Search for the cell housing the specified text and yield its [X, Y] center coordinate. 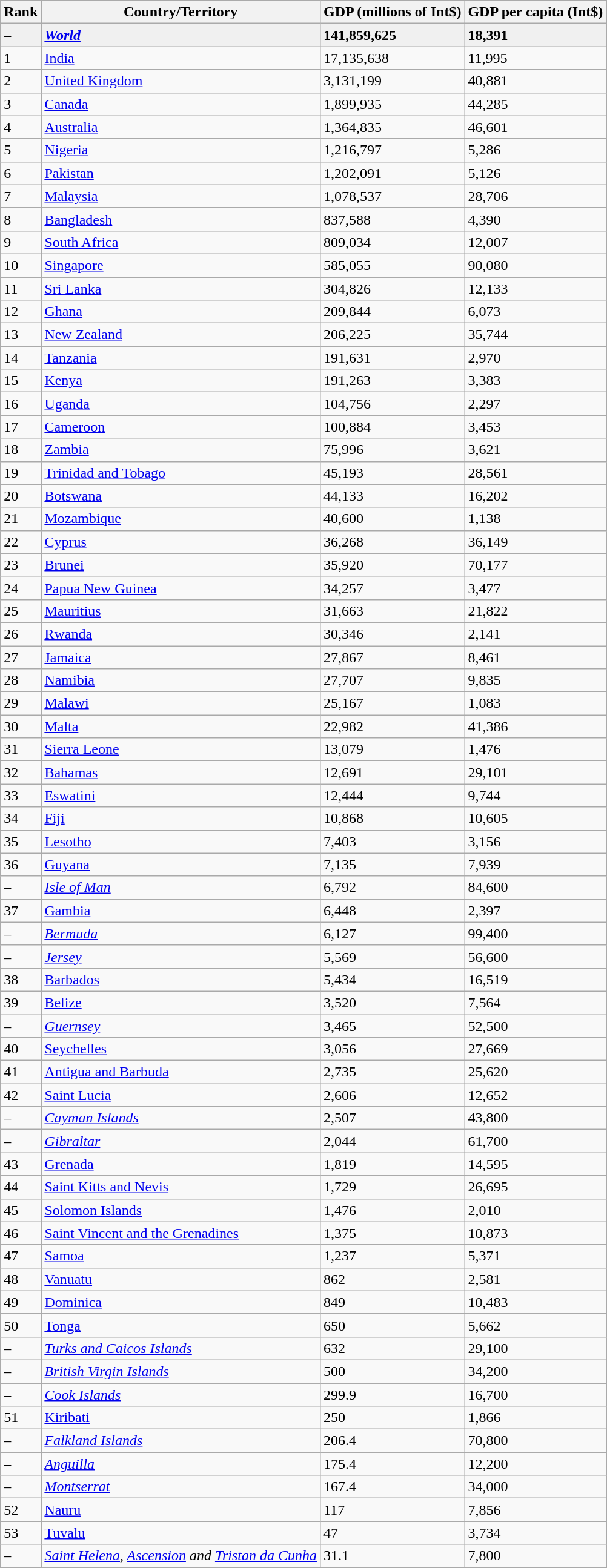
34,000 [536, 1487]
Jamaica [181, 657]
632 [392, 1348]
Saint Kitts and Nevis [181, 1187]
34,257 [392, 588]
Antigua and Barbuda [181, 1072]
35,744 [536, 335]
36,268 [392, 542]
27,707 [392, 680]
25 [21, 611]
Tanzania [181, 358]
35,920 [392, 565]
117 [392, 1510]
27,867 [392, 657]
43 [21, 1164]
India [181, 58]
2,141 [536, 634]
23 [21, 565]
52,500 [536, 1026]
1,729 [392, 1187]
206,225 [392, 335]
31 [21, 749]
Tuvalu [181, 1533]
4 [21, 127]
104,756 [392, 404]
2,606 [392, 1095]
25,167 [392, 703]
1,364,835 [392, 127]
27,669 [536, 1049]
48 [21, 1279]
250 [392, 1418]
25,620 [536, 1072]
GDP (millions of Int$) [392, 12]
1,819 [392, 1164]
Gambia [181, 911]
32 [21, 772]
44,285 [536, 104]
1,866 [536, 1418]
Papua New Guinea [181, 588]
53 [21, 1533]
1,899,935 [392, 104]
5,569 [392, 957]
206.4 [392, 1441]
Sri Lanka [181, 289]
16,519 [536, 980]
Malawi [181, 703]
8,461 [536, 657]
36 [21, 865]
2,397 [536, 911]
Guernsey [181, 1026]
Nigeria [181, 150]
304,826 [392, 289]
16,700 [536, 1394]
61,700 [536, 1141]
1,237 [392, 1256]
28,561 [536, 473]
Seychelles [181, 1049]
20 [21, 496]
Rwanda [181, 634]
2,507 [392, 1118]
849 [392, 1302]
6,792 [392, 888]
1,138 [536, 519]
South Africa [181, 242]
3,383 [536, 381]
Guyana [181, 865]
75,996 [392, 450]
Country/Territory [181, 12]
21,822 [536, 611]
6,073 [536, 312]
7,800 [536, 1556]
12,444 [392, 796]
191,631 [392, 358]
46 [21, 1233]
45 [21, 1210]
Montserrat [181, 1487]
500 [392, 1371]
43,800 [536, 1118]
12,652 [536, 1095]
14,595 [536, 1164]
18 [21, 450]
13 [21, 335]
9,744 [536, 796]
12,200 [536, 1464]
19 [21, 473]
Saint Vincent and the Grenadines [181, 1233]
1,216,797 [392, 150]
Cook Islands [181, 1394]
Bangladesh [181, 219]
3 [21, 104]
191,263 [392, 381]
Mauritius [181, 611]
35 [21, 842]
Sierra Leone [181, 749]
13,079 [392, 749]
33 [21, 796]
7 [21, 196]
7,564 [536, 1003]
22,982 [392, 726]
31,663 [392, 611]
Australia [181, 127]
Mozambique [181, 519]
11,995 [536, 58]
United Kingdom [181, 81]
41 [21, 1072]
585,055 [392, 265]
29,101 [536, 772]
3,477 [536, 588]
Fiji [181, 819]
9 [21, 242]
Jersey [181, 957]
70,177 [536, 565]
39 [21, 1003]
Eswatini [181, 796]
27 [21, 657]
Ghana [181, 312]
42 [21, 1095]
51 [21, 1418]
Falkland Islands [181, 1441]
Belize [181, 1003]
6,127 [392, 934]
11 [21, 289]
40,600 [392, 519]
Anguilla [181, 1464]
41,386 [536, 726]
90,080 [536, 265]
26,695 [536, 1187]
2,297 [536, 404]
34 [21, 819]
167.4 [392, 1487]
1 [21, 58]
7,403 [392, 842]
New Zealand [181, 335]
99,400 [536, 934]
6 [21, 173]
Grenada [181, 1164]
Turks and Caicos Islands [181, 1348]
14 [21, 358]
52 [21, 1510]
Uganda [181, 404]
Zambia [181, 450]
Barbados [181, 980]
Namibia [181, 680]
2,735 [392, 1072]
3,156 [536, 842]
5,286 [536, 150]
15 [21, 381]
5,662 [536, 1325]
12,133 [536, 289]
6,448 [392, 911]
Bahamas [181, 772]
Saint Helena, Ascension and Tristan da Cunha [181, 1556]
3,131,199 [392, 81]
Saint Lucia [181, 1095]
Vanuatu [181, 1279]
209,844 [392, 312]
1,202,091 [392, 173]
175.4 [392, 1464]
9,835 [536, 680]
12,691 [392, 772]
36,149 [536, 542]
29 [21, 703]
70,800 [536, 1441]
Canada [181, 104]
Kiribati [181, 1418]
46,601 [536, 127]
Rank [21, 12]
7,856 [536, 1510]
5 [21, 150]
10,873 [536, 1233]
30,346 [392, 634]
10,868 [392, 819]
Samoa [181, 1256]
Tonga [181, 1325]
5,371 [536, 1256]
17 [21, 427]
3,734 [536, 1533]
12 [21, 312]
16 [21, 404]
Pakistan [181, 173]
Brunei [181, 565]
Cyprus [181, 542]
17,135,638 [392, 58]
29,100 [536, 1348]
38 [21, 980]
100,884 [392, 427]
837,588 [392, 219]
Solomon Islands [181, 1210]
22 [21, 542]
650 [392, 1325]
3,056 [392, 1049]
Bermuda [181, 934]
2,044 [392, 1141]
2,581 [536, 1279]
50 [21, 1325]
3,465 [392, 1026]
84,600 [536, 888]
12,007 [536, 242]
Isle of Man [181, 888]
30 [21, 726]
4,390 [536, 219]
1,083 [536, 703]
44 [21, 1187]
10,483 [536, 1302]
World [181, 35]
40,881 [536, 81]
45,193 [392, 473]
Dominica [181, 1302]
2,010 [536, 1210]
37 [21, 911]
18,391 [536, 35]
GDP per capita (Int$) [536, 12]
40 [21, 1049]
1,078,537 [392, 196]
10,605 [536, 819]
2 [21, 81]
3,621 [536, 450]
24 [21, 588]
809,034 [392, 242]
141,859,625 [392, 35]
Nauru [181, 1510]
7,939 [536, 865]
862 [392, 1279]
49 [21, 1302]
Singapore [181, 265]
16,202 [536, 496]
Lesotho [181, 842]
Kenya [181, 381]
44,133 [392, 496]
7,135 [392, 865]
28 [21, 680]
2,970 [536, 358]
5,126 [536, 173]
8 [21, 219]
299.9 [392, 1394]
34,200 [536, 1371]
Gibraltar [181, 1141]
Cameroon [181, 427]
Cayman Islands [181, 1118]
British Virgin Islands [181, 1371]
Malta [181, 726]
1,375 [392, 1233]
28,706 [536, 196]
56,600 [536, 957]
Malaysia [181, 196]
3,453 [536, 427]
Trinidad and Tobago [181, 473]
10 [21, 265]
3,520 [392, 1003]
21 [21, 519]
Botswana [181, 496]
26 [21, 634]
31.1 [392, 1556]
5,434 [392, 980]
